Find where the given text appears and provide that cell's center as (X, Y) coordinate. 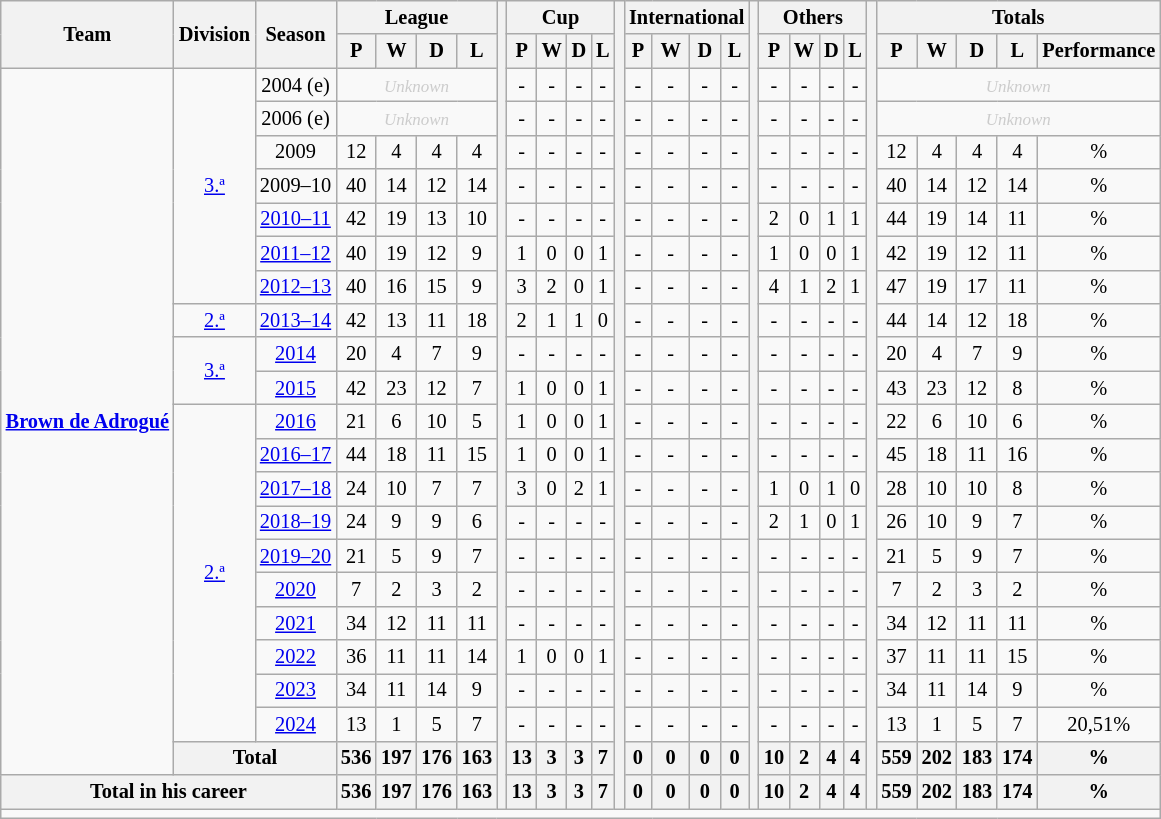
47 (896, 287)
Performance (1098, 51)
2010–11 (296, 219)
2018–19 (296, 522)
2006 (e) (296, 118)
17 (977, 287)
2020 (296, 589)
2015 (296, 388)
2014 (296, 354)
2004 (e) (296, 85)
2017–18 (296, 489)
2019–20 (296, 556)
20,51% (1098, 724)
2016 (296, 421)
2023 (296, 690)
2009–10 (296, 186)
League (416, 17)
22 (896, 421)
2021 (296, 623)
Brown de Adrogué (88, 422)
Others (813, 17)
28 (896, 489)
2012–13 (296, 287)
Division (214, 34)
Totals (1018, 17)
36 (356, 657)
Total (255, 758)
2022 (296, 657)
Season (296, 34)
Cup (561, 17)
2011–12 (296, 253)
45 (896, 455)
International (686, 17)
2009 (296, 152)
43 (896, 388)
2013–14 (296, 320)
26 (896, 522)
37 (896, 657)
2024 (296, 724)
Team (88, 34)
Total in his career (168, 791)
2016–17 (296, 455)
